Extract the (X, Y) coordinate from the center of the cell holding the provided text.  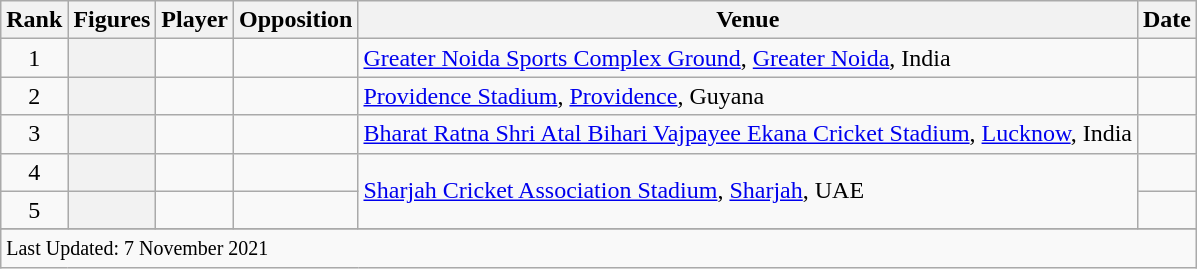
1 (34, 58)
2 (34, 96)
Sharjah Cricket Association Stadium, Sharjah, UAE (748, 191)
5 (34, 210)
Figures (112, 20)
Opposition (296, 20)
Providence Stadium, Providence, Guyana (748, 96)
Rank (34, 20)
3 (34, 134)
Last Updated: 7 November 2021 (599, 248)
Player (195, 20)
Venue (748, 20)
Bharat Ratna Shri Atal Bihari Vajpayee Ekana Cricket Stadium, Lucknow, India (748, 134)
Date (1166, 20)
Greater Noida Sports Complex Ground, Greater Noida, India (748, 58)
4 (34, 172)
